Extract the [x, y] coordinate from the center of the cell holding the provided text.  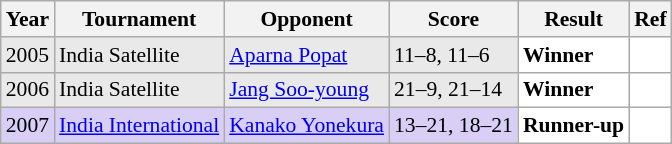
Result [574, 19]
India International [139, 126]
21–9, 21–14 [454, 90]
Opponent [306, 19]
Runner-up [574, 126]
Score [454, 19]
2005 [28, 55]
Kanako Yonekura [306, 126]
Aparna Popat [306, 55]
Ref [650, 19]
11–8, 11–6 [454, 55]
Tournament [139, 19]
2007 [28, 126]
2006 [28, 90]
Year [28, 19]
13–21, 18–21 [454, 126]
Jang Soo-young [306, 90]
